Determine the (X, Y) coordinate at the center of the cell enclosing the given text.  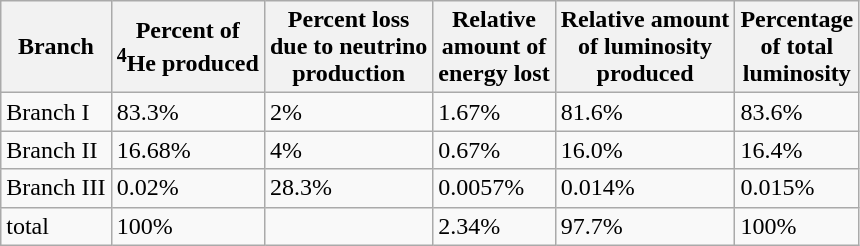
28.3% (348, 188)
Branch (56, 47)
4% (348, 150)
0.02% (188, 188)
16.68% (188, 150)
0.67% (494, 150)
97.7% (645, 226)
1.67% (494, 112)
Relative amountof luminosityproduced (645, 47)
Relativeamount ofenergy lost (494, 47)
2.34% (494, 226)
2% (348, 112)
Percent of4He produced (188, 47)
83.6% (797, 112)
total (56, 226)
0.014% (645, 188)
0.0057% (494, 188)
Percentageof totalluminosity (797, 47)
Branch III (56, 188)
Branch I (56, 112)
0.015% (797, 188)
16.0% (645, 150)
81.6% (645, 112)
Branch II (56, 150)
Percent lossdue to neutrinoproduction (348, 47)
83.3% (188, 112)
16.4% (797, 150)
